Output the (x, y) coordinate of the center of the cell containing the given text.  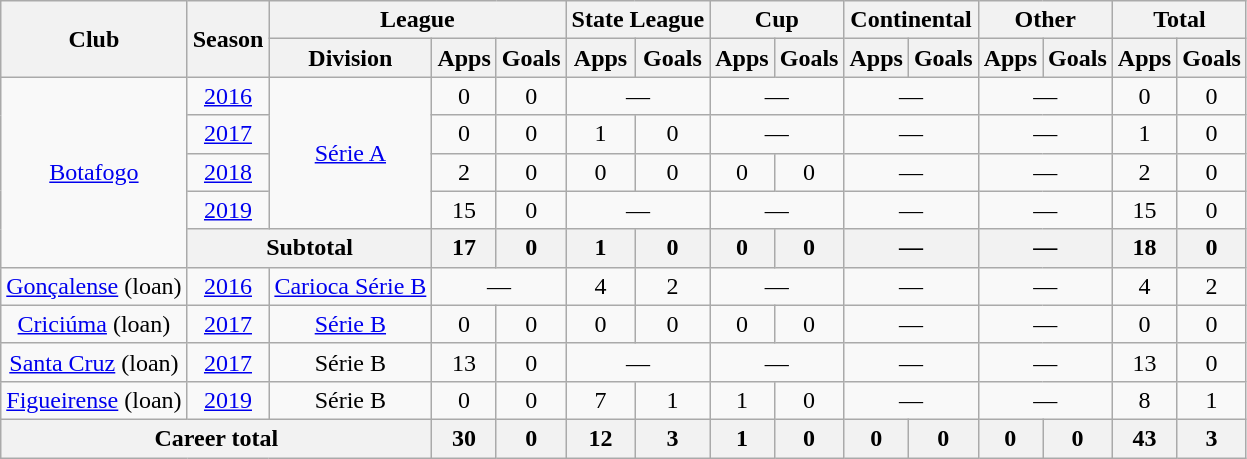
League (418, 20)
Subtotal (310, 248)
Season (228, 39)
Gonçalense (loan) (94, 286)
30 (464, 438)
Other (1045, 20)
43 (1144, 438)
Santa Cruz (loan) (94, 362)
18 (1144, 248)
7 (600, 400)
Série A (350, 153)
Continental (911, 20)
2018 (228, 172)
Career total (216, 438)
Club (94, 39)
12 (600, 438)
Cup (777, 20)
Division (350, 58)
Criciúma (loan) (94, 324)
State League (638, 20)
8 (1144, 400)
Figueirense (loan) (94, 400)
Carioca Série B (350, 286)
Total (1179, 20)
17 (464, 248)
Botafogo (94, 172)
